Detect which cell encompasses the target text, then output its [x, y] center coordinate. 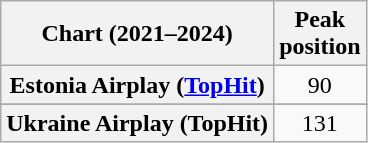
Chart (2021–2024) [138, 34]
Estonia Airplay (TopHit) [138, 85]
Peakposition [320, 34]
131 [320, 123]
90 [320, 85]
Ukraine Airplay (TopHit) [138, 123]
